Return [x, y] of the center of cell containing provided text 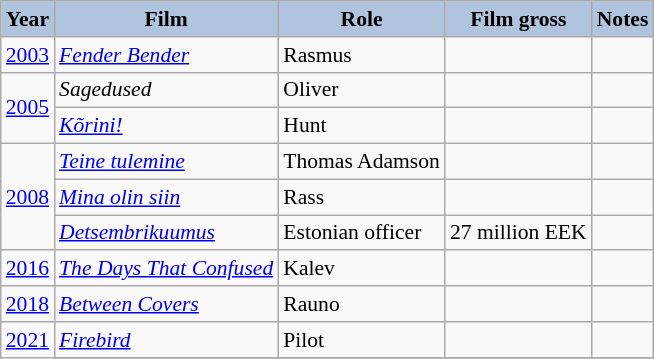
Oliver [362, 90]
Thomas Adamson [362, 162]
Rass [362, 197]
Hunt [362, 126]
Fender Bender [166, 55]
Detsembrikuumus [166, 233]
The Days That Confused [166, 269]
27 million EEK [518, 233]
2021 [28, 340]
Sagedused [166, 90]
Between Covers [166, 304]
Kõrini! [166, 126]
2005 [28, 108]
2008 [28, 198]
Firebird [166, 340]
2018 [28, 304]
Notes [623, 19]
Mina olin siin [166, 197]
2003 [28, 55]
Year [28, 19]
Rauno [362, 304]
Film [166, 19]
Estonian officer [362, 233]
Film gross [518, 19]
2016 [28, 269]
Teine tulemine [166, 162]
Role [362, 19]
Pilot [362, 340]
Rasmus [362, 55]
Kalev [362, 269]
